Provide the [x, y] coordinate of the cell's center where the given text is located.  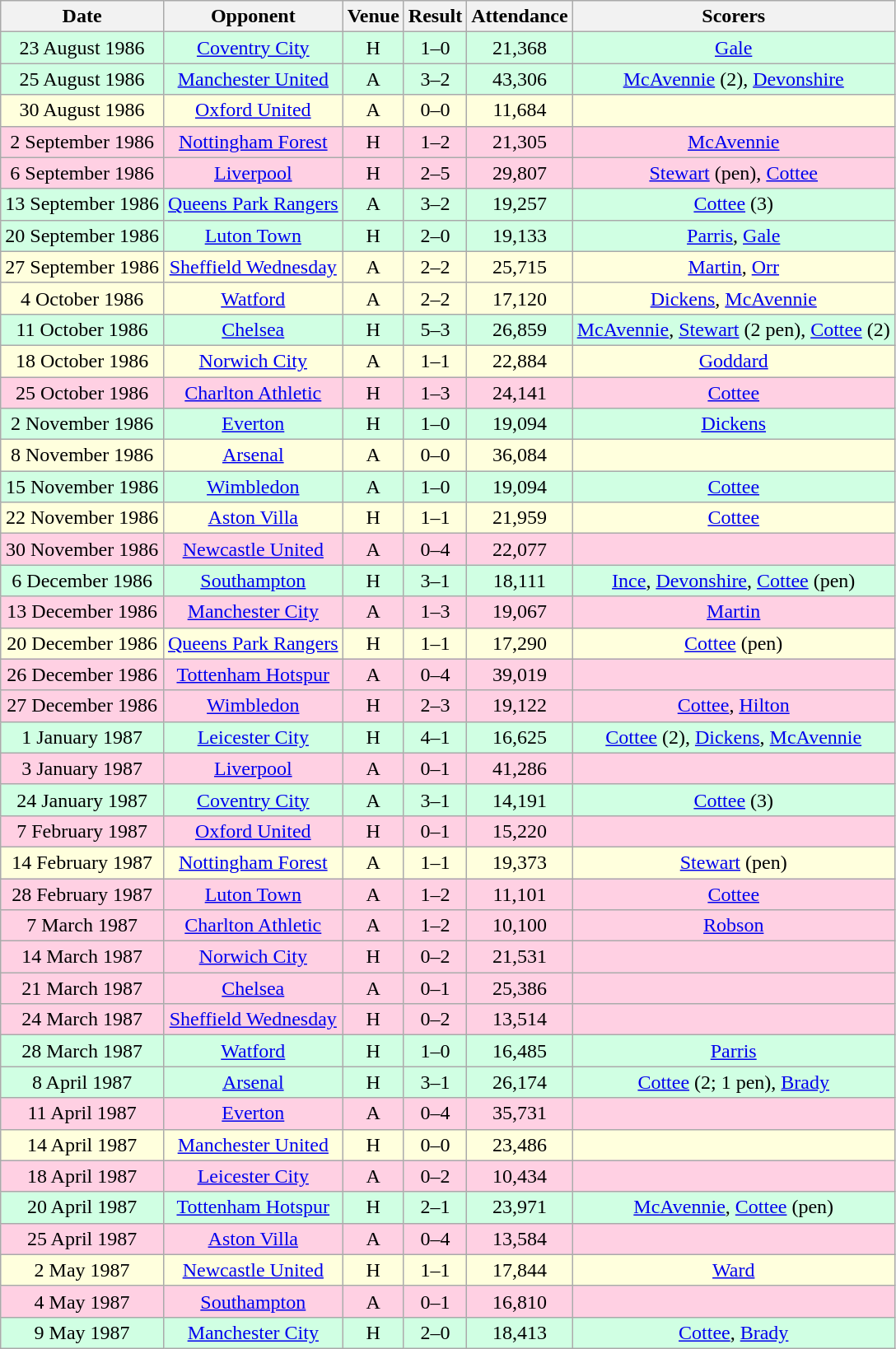
28 February 1987 [82, 894]
Dickens [733, 424]
McAvennie [733, 142]
Cottee (pen) [733, 643]
10,434 [520, 1176]
19,133 [520, 236]
Ward [733, 1270]
22,077 [520, 549]
19,067 [520, 612]
21,959 [520, 518]
Robson [733, 926]
24 January 1987 [82, 800]
Martin [733, 612]
Scorers [733, 16]
McAvennie, Cottee (pen) [733, 1207]
McAvennie (2), Devonshire [733, 79]
13,514 [520, 1020]
25,386 [520, 988]
4 May 1987 [82, 1301]
20 September 1986 [82, 236]
6 December 1986 [82, 581]
27 December 1986 [82, 706]
11 April 1987 [82, 1113]
17,290 [520, 643]
7 February 1987 [82, 831]
11,101 [520, 894]
16,625 [520, 737]
8 April 1987 [82, 1082]
21,368 [520, 48]
15,220 [520, 831]
Cottee, Brady [733, 1333]
14 March 1987 [82, 957]
23,486 [520, 1145]
2–3 [435, 706]
Result [435, 16]
11 October 1986 [82, 329]
Stewart (pen), Cottee [733, 173]
Attendance [520, 16]
28 March 1987 [82, 1051]
Martin, Orr [733, 267]
5–3 [435, 329]
1 January 1987 [82, 737]
24,141 [520, 393]
25 August 1986 [82, 79]
10,100 [520, 926]
Opponent [253, 16]
13 December 1986 [82, 612]
21,531 [520, 957]
Gale [733, 48]
4–1 [435, 737]
18,111 [520, 581]
22,884 [520, 361]
30 August 1986 [82, 110]
13,584 [520, 1239]
18 October 1986 [82, 361]
Date [82, 16]
19,122 [520, 706]
8 November 1986 [82, 455]
26 December 1986 [82, 674]
3 January 1987 [82, 768]
25 April 1987 [82, 1239]
Stewart (pen) [733, 862]
14,191 [520, 800]
16,485 [520, 1051]
2 September 1986 [82, 142]
18 April 1987 [82, 1176]
Parris, Gale [733, 236]
Venue [373, 16]
14 April 1987 [82, 1145]
4 October 1986 [82, 298]
2–1 [435, 1207]
17,120 [520, 298]
Dickens, McAvennie [733, 298]
19,373 [520, 862]
18,413 [520, 1333]
35,731 [520, 1113]
43,306 [520, 79]
22 November 1986 [82, 518]
23,971 [520, 1207]
Cottee (2), Dickens, McAvennie [733, 737]
9 May 1987 [82, 1333]
Parris [733, 1051]
39,019 [520, 674]
29,807 [520, 173]
16,810 [520, 1301]
20 December 1986 [82, 643]
19,257 [520, 204]
25,715 [520, 267]
14 February 1987 [82, 862]
2 November 1986 [82, 424]
23 August 1986 [82, 48]
41,286 [520, 768]
13 September 1986 [82, 204]
36,084 [520, 455]
20 April 1987 [82, 1207]
24 March 1987 [82, 1020]
Goddard [733, 361]
Cottee (2; 1 pen), Brady [733, 1082]
Ince, Devonshire, Cottee (pen) [733, 581]
11,684 [520, 110]
6 September 1986 [82, 173]
7 March 1987 [82, 926]
15 November 1986 [82, 487]
21 March 1987 [82, 988]
25 October 1986 [82, 393]
2–5 [435, 173]
2 May 1987 [82, 1270]
McAvennie, Stewart (2 pen), Cottee (2) [733, 329]
21,305 [520, 142]
26,174 [520, 1082]
17,844 [520, 1270]
26,859 [520, 329]
30 November 1986 [82, 549]
27 September 1986 [82, 267]
Cottee, Hilton [733, 706]
